Determine the (x, y) coordinate at the center of the cell enclosing the given text.  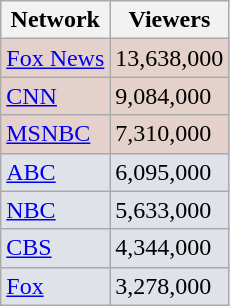
5,633,000 (170, 210)
CBS (56, 248)
Viewers (170, 20)
7,310,000 (170, 134)
NBC (56, 210)
4,344,000 (170, 248)
13,638,000 (170, 58)
Network (56, 20)
9,084,000 (170, 96)
Fox News (56, 58)
3,278,000 (170, 286)
Fox (56, 286)
CNN (56, 96)
6,095,000 (170, 172)
ABC (56, 172)
MSNBC (56, 134)
